Provide the [x, y] coordinate of the cell's center where the given text is located.  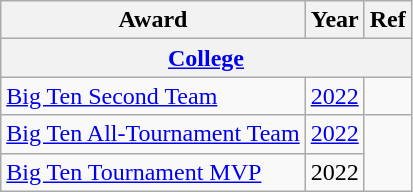
College [206, 58]
Year [334, 20]
Ref [388, 20]
Big Ten All-Tournament Team [153, 134]
Big Ten Second Team [153, 96]
Award [153, 20]
Big Ten Tournament MVP [153, 172]
